Capture the cell that displays the provided text and extract its [X, Y] central coordinate. 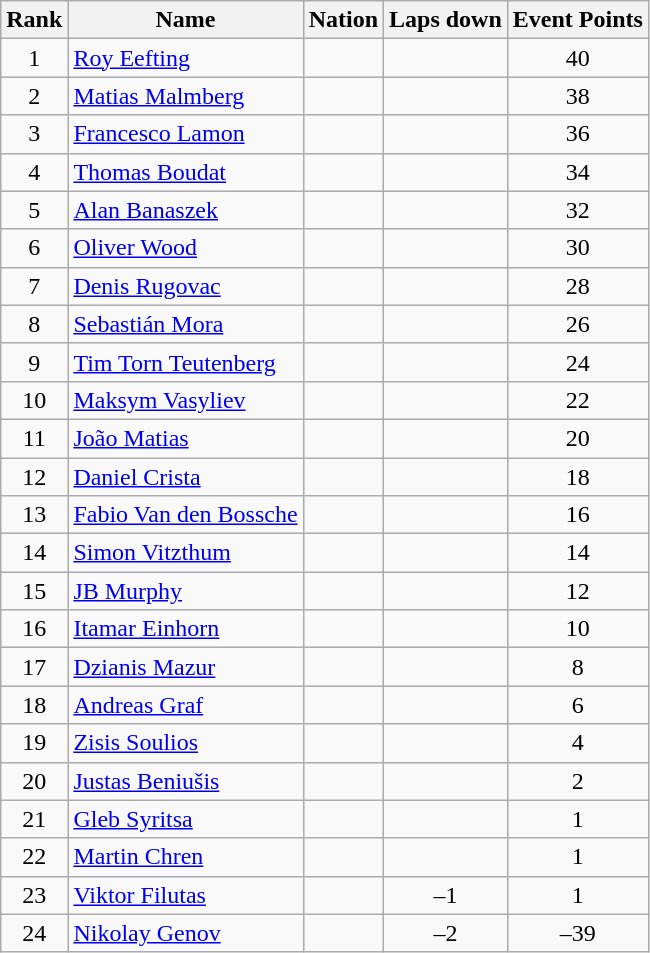
9 [34, 362]
Martin Chren [186, 857]
Andreas Graf [186, 705]
32 [578, 210]
Gleb Syritsa [186, 819]
Viktor Filutas [186, 895]
Sebastián Mora [186, 324]
Matias Malmberg [186, 96]
7 [34, 286]
Roy Eefting [186, 58]
26 [578, 324]
Zisis Soulios [186, 743]
19 [34, 743]
Nation [343, 20]
Event Points [578, 20]
23 [34, 895]
Nikolay Genov [186, 933]
3 [34, 134]
Alan Banaszek [186, 210]
Simon Vitzthum [186, 553]
Fabio Van den Bossche [186, 515]
36 [578, 134]
–39 [578, 933]
28 [578, 286]
Daniel Crista [186, 477]
38 [578, 96]
30 [578, 248]
–2 [446, 933]
Laps down [446, 20]
Denis Rugovac [186, 286]
Oliver Wood [186, 248]
Francesco Lamon [186, 134]
Rank [34, 20]
João Matias [186, 438]
11 [34, 438]
15 [34, 591]
Dzianis Mazur [186, 667]
Tim Torn Teutenberg [186, 362]
5 [34, 210]
Itamar Einhorn [186, 629]
Thomas Boudat [186, 172]
21 [34, 819]
JB Murphy [186, 591]
40 [578, 58]
Justas Beniušis [186, 781]
13 [34, 515]
Maksym Vasyliev [186, 400]
34 [578, 172]
–1 [446, 895]
17 [34, 667]
Name [186, 20]
